Scan for the cell matching the given text and deliver its [X, Y] coordinate at center. 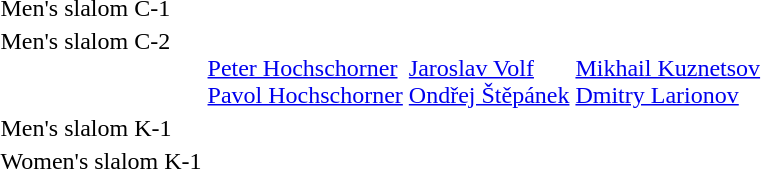
Peter HochschornerPavol Hochschorner [305, 68]
Jaroslav VolfOndřej Štěpánek [489, 68]
